Extract the [x, y] coordinate from the center of the cell holding the provided text.  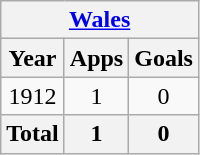
1912 [33, 96]
Total [33, 134]
Goals [164, 58]
Year [33, 58]
Wales [100, 20]
Apps [96, 58]
